Find where the given text appears and provide that cell's center as (X, Y) coordinate. 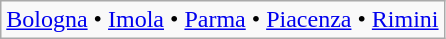
Bologna • Imola • Parma • Piacenza • Rimini (222, 20)
